Search for the cell housing the specified text and yield its [x, y] center coordinate. 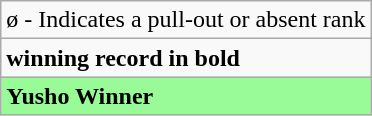
winning record in bold [186, 58]
ø - Indicates a pull-out or absent rank [186, 20]
Yusho Winner [186, 96]
